For the text-containing cell, return its midpoint in (X, Y) coordinate format. 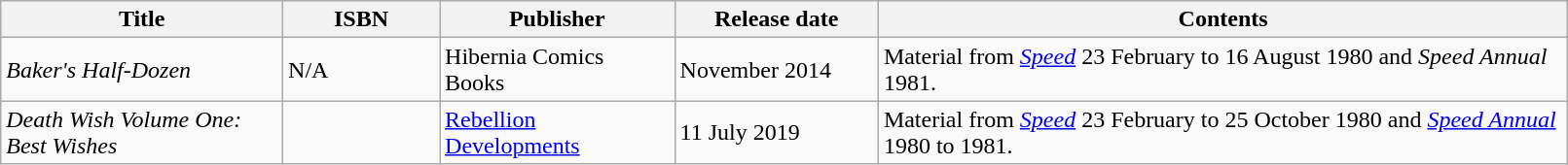
Release date (777, 19)
N/A (362, 70)
Title (142, 19)
Publisher (558, 19)
Material from Speed 23 February to 25 October 1980 and Speed Annual 1980 to 1981. (1222, 132)
Contents (1222, 19)
Rebellion Developments (558, 132)
November 2014 (777, 70)
Baker's Half-Dozen (142, 70)
11 July 2019 (777, 132)
Death Wish Volume One: Best Wishes (142, 132)
ISBN (362, 19)
Material from Speed 23 February to 16 August 1980 and Speed Annual 1981. (1222, 70)
Hibernia Comics Books (558, 70)
